Search for the cell housing the specified text and yield its [x, y] center coordinate. 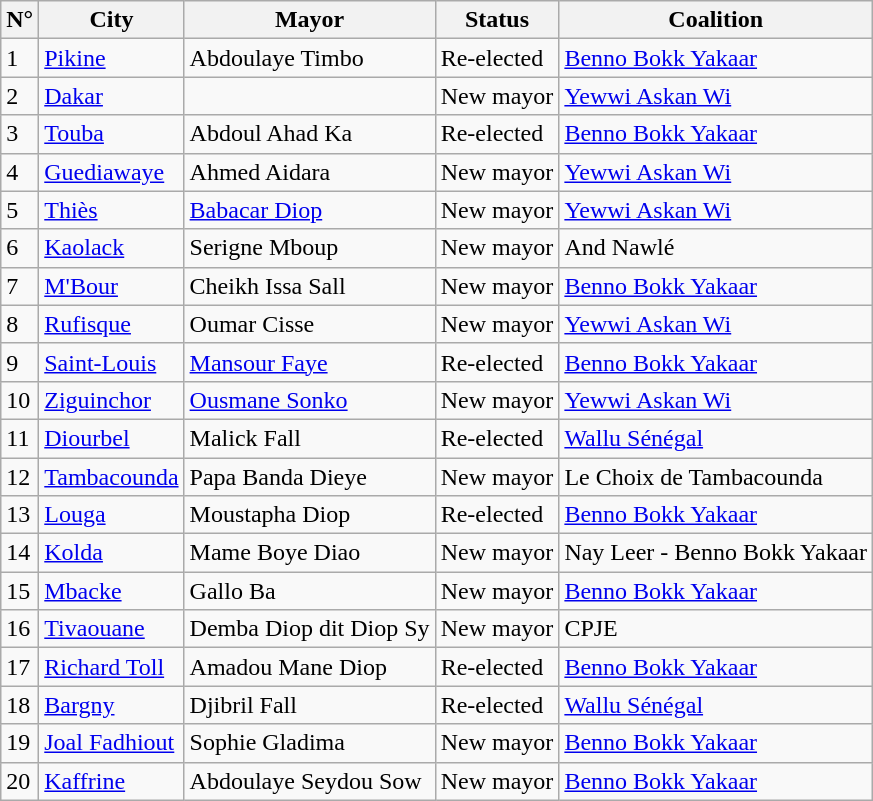
19 [20, 743]
16 [20, 629]
Rufisque [112, 324]
Louga [112, 515]
Amadou Mane Diop [310, 667]
4 [20, 172]
10 [20, 400]
Djibril Fall [310, 705]
2 [20, 96]
Demba Diop dit Diop Sy [310, 629]
18 [20, 705]
Saint-Louis [112, 362]
Sophie Gladima [310, 743]
Cheikh Issa Sall [310, 286]
Mame Boye Diao [310, 553]
Guediawaye [112, 172]
Joal Fadhiout [112, 743]
8 [20, 324]
14 [20, 553]
6 [20, 248]
Moustapha Diop [310, 515]
Diourbel [112, 438]
Mayor [310, 20]
Ahmed Aidara [310, 172]
Mansour Faye [310, 362]
Ziguinchor [112, 400]
Kolda [112, 553]
Touba [112, 134]
9 [20, 362]
12 [20, 477]
M'Bour [112, 286]
Abdoulaye Seydou Sow [310, 781]
11 [20, 438]
Gallo Ba [310, 591]
Le Choix de Tambacounda [716, 477]
Richard Toll [112, 667]
Mbacke [112, 591]
Abdoul Ahad Ka [310, 134]
3 [20, 134]
Pikine [112, 58]
Abdoulaye Timbo [310, 58]
N° [20, 20]
Dakar [112, 96]
Malick Fall [310, 438]
Coalition [716, 20]
Tambacounda [112, 477]
7 [20, 286]
Thiès [112, 210]
17 [20, 667]
Papa Banda Dieye [310, 477]
5 [20, 210]
20 [20, 781]
Status [497, 20]
Serigne Mboup [310, 248]
Nay Leer - Benno Bokk Yakaar [716, 553]
15 [20, 591]
Kaffrine [112, 781]
Babacar Diop [310, 210]
City [112, 20]
Bargny [112, 705]
Tivaouane [112, 629]
Kaolack [112, 248]
1 [20, 58]
CPJE [716, 629]
Ousmane Sonko [310, 400]
And Nawlé [716, 248]
Oumar Cisse [310, 324]
13 [20, 515]
